Capture the cell that displays the provided text and extract its [x, y] central coordinate. 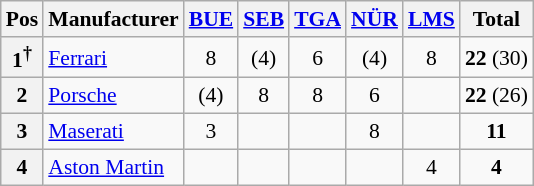
22 (26) [496, 96]
NÜR [374, 19]
Porsche [113, 96]
Maserati [113, 132]
LMS [432, 19]
2 [22, 96]
Ferrari [113, 58]
1† [22, 58]
Total [496, 19]
22 (30) [496, 58]
SEB [264, 19]
BUE [212, 19]
11 [496, 132]
TGA [318, 19]
Aston Martin [113, 167]
Manufacturer [113, 19]
Pos [22, 19]
